Extract the [X, Y] coordinate from the center of the cell holding the provided text.  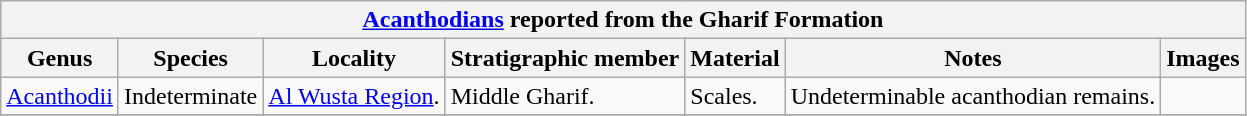
Material [735, 58]
Scales. [735, 96]
Undeterminable acanthodian remains. [973, 96]
Locality [354, 58]
Notes [973, 58]
Acanthodians reported from the Gharif Formation [623, 20]
Images [1203, 58]
Genus [60, 58]
Species [190, 58]
Acanthodii [60, 96]
Middle Gharif. [565, 96]
Stratigraphic member [565, 58]
Al Wusta Region. [354, 96]
Indeterminate [190, 96]
